Pinpoint the cell where the given text exists, returning its (X, Y) midpoint coordinate. 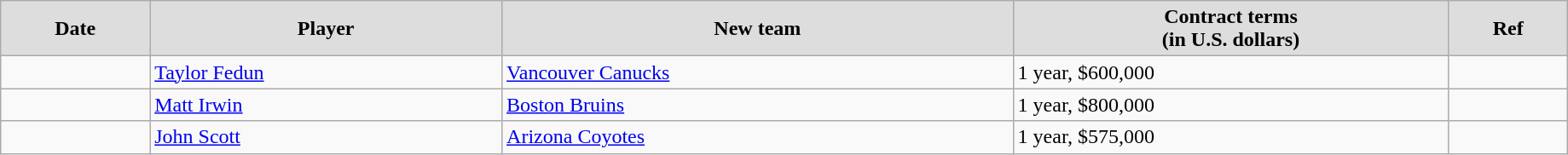
John Scott (326, 137)
Ref (1507, 29)
New team (757, 29)
Vancouver Canucks (757, 72)
Taylor Fedun (326, 72)
Contract terms(in U.S. dollars) (1231, 29)
1 year, $600,000 (1231, 72)
Date (75, 29)
Arizona Coyotes (757, 137)
Player (326, 29)
Boston Bruins (757, 105)
1 year, $575,000 (1231, 137)
1 year, $800,000 (1231, 105)
Matt Irwin (326, 105)
